Detect which cell encompasses the target text, then output its [x, y] center coordinate. 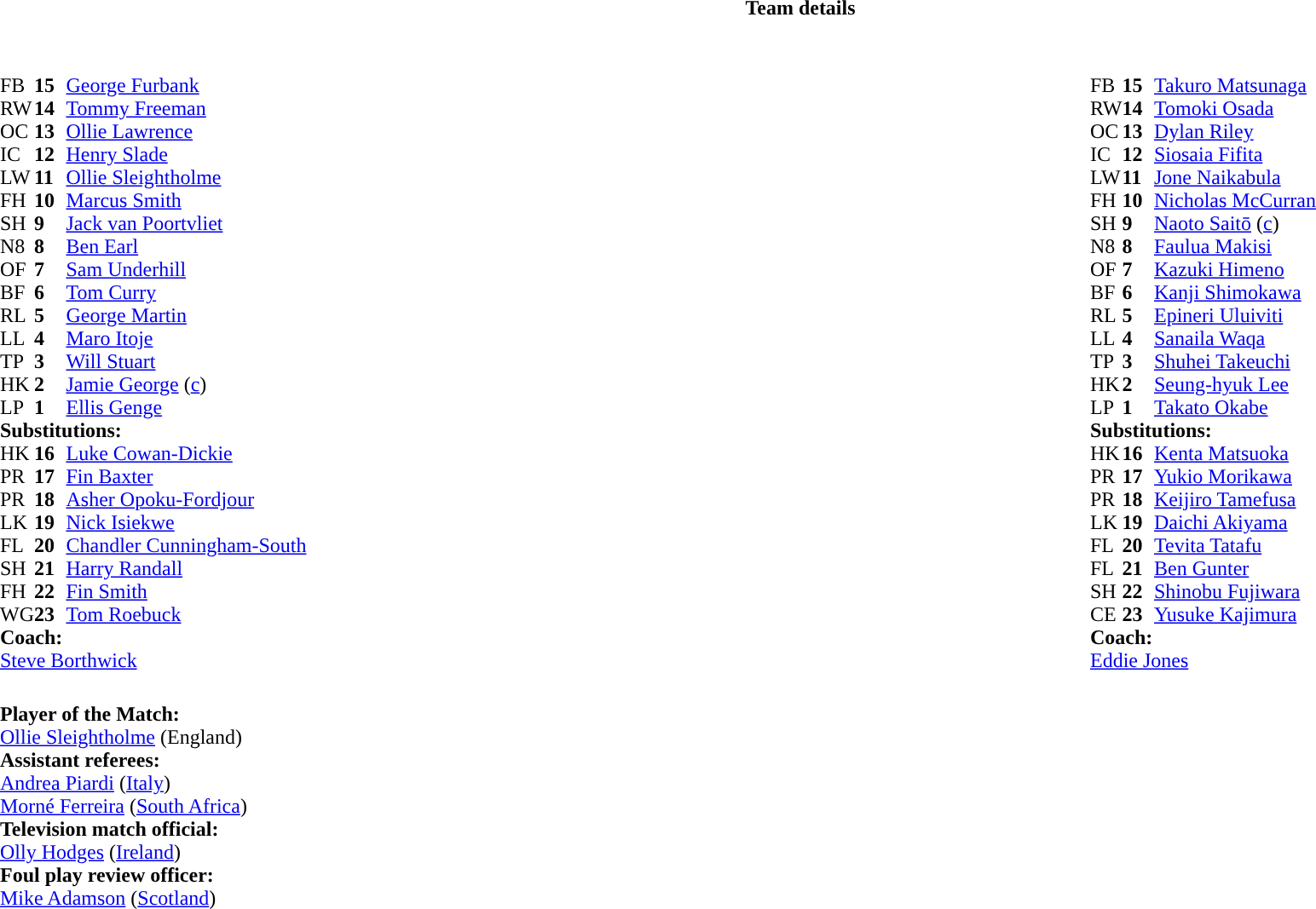
Kanji Shimokawa [1235, 293]
Maro Itoje [186, 339]
Jack van Poortvliet [186, 223]
Henry Slade [186, 155]
Sam Underhill [186, 269]
Will Stuart [186, 361]
Eddie Jones [1203, 661]
Takuro Matsunaga [1235, 85]
Tom Curry [186, 293]
WG [17, 615]
Yusuke Kajimura [1235, 615]
Ben Earl [186, 247]
Epineri Uluiviti [1235, 315]
George Martin [186, 315]
Ollie Lawrence [186, 131]
Dylan Riley [1235, 131]
Shuhei Takeuchi [1235, 361]
CE [1106, 615]
Chandler Cunningham-South [186, 545]
Asher Opoku-Fordjour [186, 499]
Tevita Tatafu [1235, 545]
Yukio Morikawa [1235, 477]
Fin Smith [186, 591]
Daichi Akiyama [1235, 523]
Tommy Freeman [186, 109]
Luke Cowan-Dickie [186, 453]
Jone Naikabula [1235, 177]
Nick Isiekwe [186, 523]
Keijiro Tamefusa [1235, 499]
Tomoki Osada [1235, 109]
Tom Roebuck [186, 615]
Marcus Smith [186, 201]
Steve Borthwick [153, 661]
Nicholas McCurran [1235, 201]
Sanaila Waqa [1235, 339]
Fin Baxter [186, 477]
Jamie George (c) [186, 385]
Shinobu Fujiwara [1235, 591]
Ollie Sleightholme [186, 177]
Seung-hyuk Lee [1235, 385]
Naoto Saitō (c) [1235, 223]
Harry Randall [186, 569]
Takato Okabe [1235, 407]
Kazuki Himeno [1235, 269]
Ellis Genge [186, 407]
Siosaia Fifita [1235, 155]
Faulua Makisi [1235, 247]
George Furbank [186, 85]
Ben Gunter [1235, 569]
Kenta Matsuoka [1235, 453]
